Detect which cell encompasses the target text, then output its [X, Y] center coordinate. 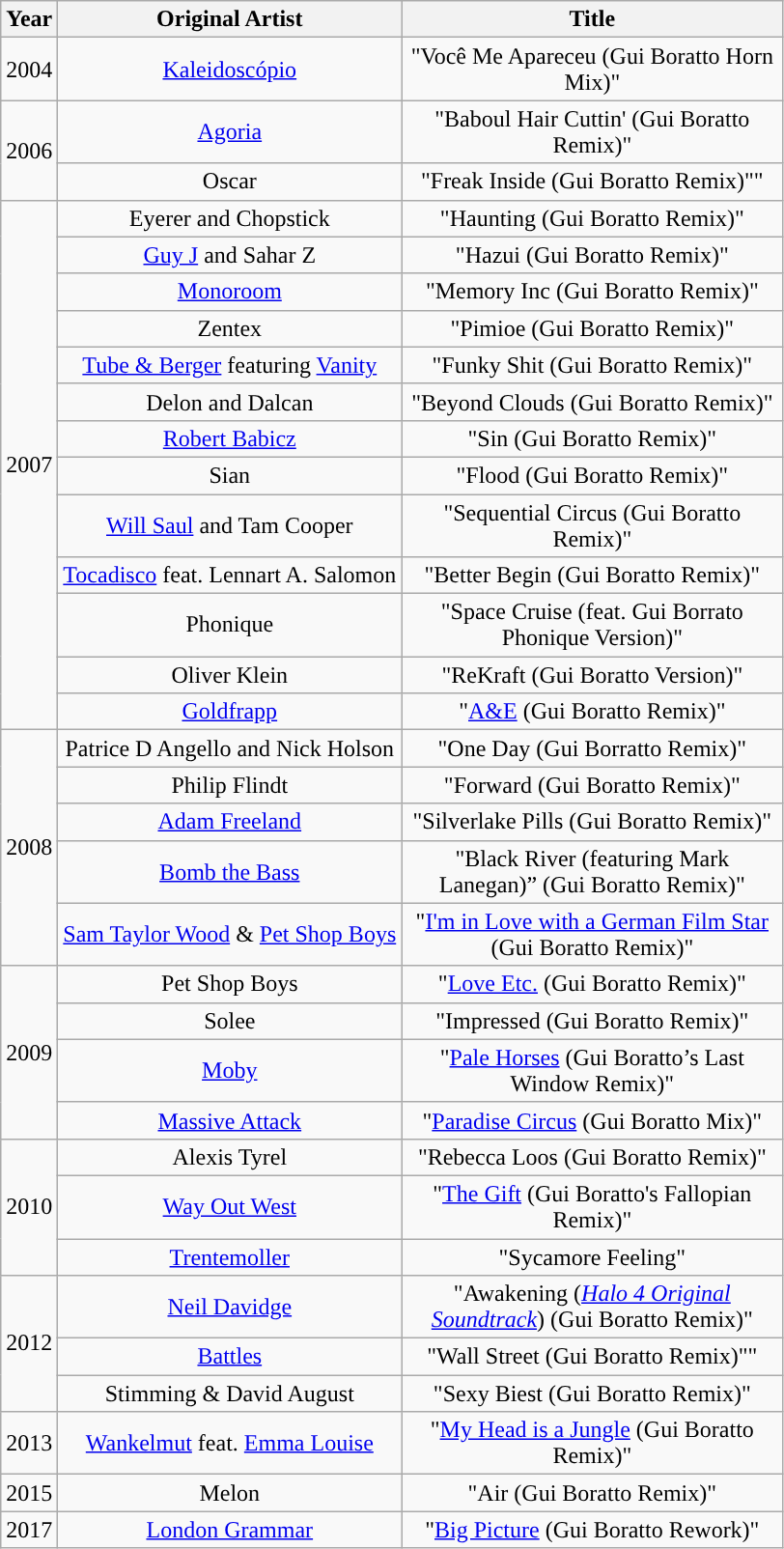
Pet Shop Boys [230, 984]
2009 [29, 1053]
"Você Me Apareceu (Gui Boratto Horn Mix)" [593, 70]
"Freak Inside (Gui Boratto Remix)"" [593, 182]
"My Head is a Jungle (Gui Boratto Remix)" [593, 1443]
Oliver Klein [230, 675]
"Rebecca Loos (Gui Boratto Remix)" [593, 1157]
"I'm in Love with a German Film Star (Gui Boratto Remix)" [593, 935]
"Better Begin (Gui Boratto Remix)" [593, 576]
"Sycamore Feeling" [593, 1256]
2012 [29, 1344]
"Hazui (Gui Boratto Remix)" [593, 255]
Philip Flindt [230, 785]
Trentemoller [230, 1256]
"Black River (featuring Mark Lanegan)” (Gui Boratto Remix)" [593, 871]
Tube & Berger featuring Vanity [230, 365]
Guy J and Sahar Z [230, 255]
"Big Picture (Gui Boratto Rework)" [593, 1530]
Original Artist [230, 19]
Bomb the Bass [230, 871]
"Space Cruise (feat. Gui Borrato Phonique Version)" [593, 626]
Year [29, 19]
Kaleidoscópio [230, 70]
Adam Freeland [230, 822]
Neil Davidge [230, 1308]
"Forward (Gui Boratto Remix)" [593, 785]
Robert Babicz [230, 438]
"Memory Inc (Gui Boratto Remix)" [593, 292]
Massive Attack [230, 1120]
Sian [230, 475]
Way Out West [230, 1207]
"Baboul Hair Cuttin' (Gui Boratto Remix)" [593, 131]
2017 [29, 1530]
Oscar [230, 182]
2007 [29, 465]
"Air (Gui Boratto Remix)" [593, 1493]
Eyerer and Chopstick [230, 218]
"Sexy Biest (Gui Boratto Remix)" [593, 1394]
2008 [29, 848]
Agoria [230, 131]
Delon and Dalcan [230, 402]
"Pale Horses (Gui Boratto’s Last Window Remix)" [593, 1070]
"Pimioe (Gui Boratto Remix)" [593, 328]
2004 [29, 70]
2015 [29, 1493]
Tocadisco feat. Lennart A. Salomon [230, 576]
"Impressed (Gui Boratto Remix)" [593, 1021]
Wankelmut feat. Emma Louise [230, 1443]
Goldfrapp [230, 712]
"Sequential Circus (Gui Boratto Remix)" [593, 525]
"Flood (Gui Boratto Remix)" [593, 475]
Phonique [230, 626]
London Grammar [230, 1530]
Moby [230, 1070]
Sam Taylor Wood & Pet Shop Boys [230, 935]
Solee [230, 1021]
Zentex [230, 328]
Melon [230, 1493]
"Funky Shit (Gui Boratto Remix)" [593, 365]
"Beyond Clouds (Gui Boratto Remix)" [593, 402]
"One Day (Gui Borratto Remix)" [593, 748]
"A&E (Gui Boratto Remix)" [593, 712]
"Silverlake Pills (Gui Boratto Remix)" [593, 822]
Alexis Tyrel [230, 1157]
2006 [29, 151]
Battles [230, 1357]
Patrice D Angello and Nick Holson [230, 748]
"Love Etc. (Gui Boratto Remix)" [593, 984]
"Awakening (Halo 4 Original Soundtrack) (Gui Boratto Remix)" [593, 1308]
"Paradise Circus (Gui Boratto Mix)" [593, 1120]
Will Saul and Tam Cooper [230, 525]
"ReKraft (Gui Boratto Version)" [593, 675]
Title [593, 19]
2013 [29, 1443]
"Wall Street (Gui Boratto Remix)"" [593, 1357]
2010 [29, 1207]
"The Gift (Gui Boratto's Fallopian Remix)" [593, 1207]
"Sin (Gui Boratto Remix)" [593, 438]
"Haunting (Gui Boratto Remix)" [593, 218]
Monoroom [230, 292]
Stimming & David August [230, 1394]
